Scan for the cell matching the given text and deliver its (X, Y) coordinate at center. 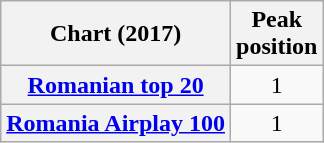
Peakposition (277, 34)
Romanian top 20 (116, 85)
Chart (2017) (116, 34)
Romania Airplay 100 (116, 123)
